Output the (x, y) coordinate of the center of the cell containing the given text.  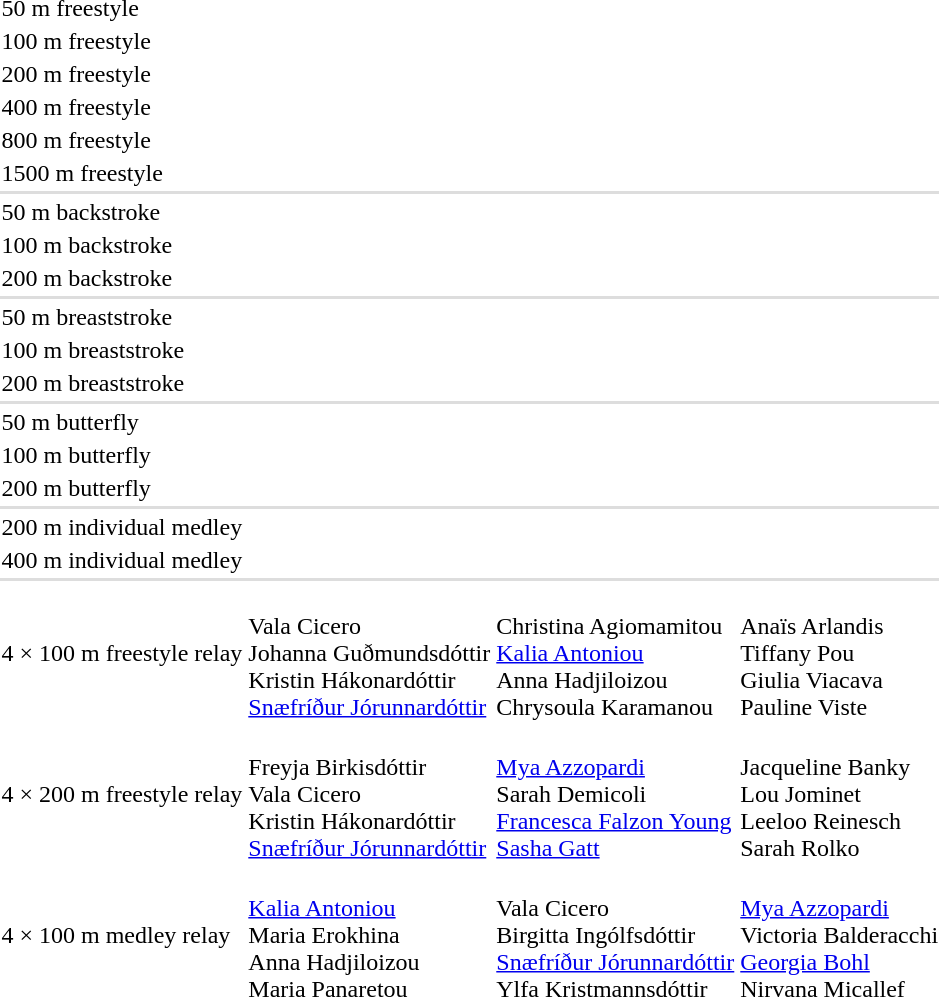
100 m breaststroke (122, 350)
Vala CiceroJohanna GuðmundsdóttirKristin HákonardóttirSnæfríður Jórunnardóttir (370, 653)
200 m freestyle (122, 74)
50 m breaststroke (122, 317)
800 m freestyle (122, 140)
Freyja BirkisdóttirVala CiceroKristin HákonardóttirSnæfríður Jórunnardóttir (370, 794)
100 m butterfly (122, 455)
400 m freestyle (122, 107)
Christina AgiomamitouKalia AntoniouAnna HadjiloizouChrysoula Karamanou (616, 653)
50 m butterfly (122, 422)
4 × 200 m freestyle relay (122, 794)
4 × 100 m freestyle relay (122, 653)
50 m backstroke (122, 212)
200 m breaststroke (122, 383)
Mya AzzopardiSarah DemicoliFrancesca Falzon YoungSasha Gatt (616, 794)
100 m freestyle (122, 41)
200 m butterfly (122, 488)
400 m individual medley (122, 560)
100 m backstroke (122, 245)
200 m backstroke (122, 278)
200 m individual medley (122, 527)
1500 m freestyle (122, 173)
